Locate the cell with the specified text and output its [X, Y] center coordinate. 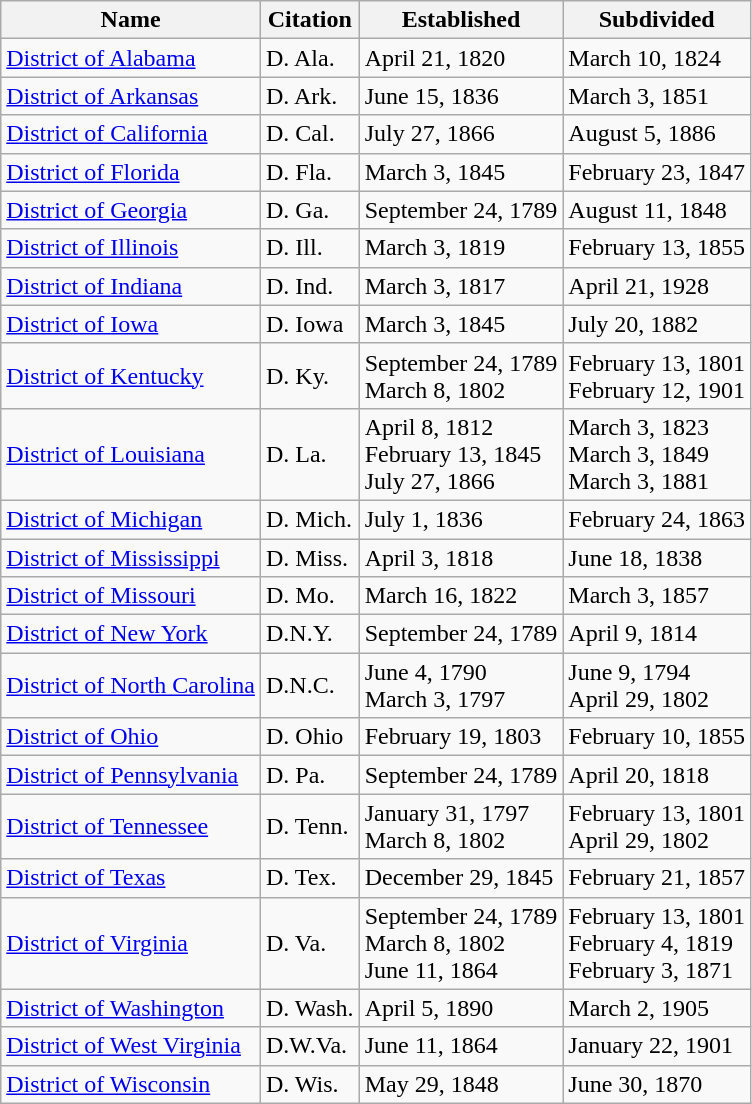
District of Missouri [131, 596]
D. Ill. [310, 248]
April 5, 1890 [461, 1008]
July 27, 1866 [461, 134]
Subdivided [657, 20]
February 13, 1801February 12, 1901 [657, 376]
February 24, 1863 [657, 519]
D. Ohio [310, 737]
February 19, 1803 [461, 737]
District of Mississippi [131, 557]
District of Virginia [131, 943]
D. Ind. [310, 286]
District of Michigan [131, 519]
District of Ohio [131, 737]
D. Ark. [310, 96]
District of Louisiana [131, 454]
February 21, 1857 [657, 878]
D. Mo. [310, 596]
D. Ky. [310, 376]
March 3, 1817 [461, 286]
D. Wash. [310, 1008]
June 18, 1838 [657, 557]
D.N.C. [310, 686]
June 11, 1864 [461, 1046]
August 5, 1886 [657, 134]
June 9, 1794April 29, 1802 [657, 686]
February 10, 1855 [657, 737]
March 3, 1857 [657, 596]
District of California [131, 134]
District of Illinois [131, 248]
April 8, 1812February 13, 1845July 27, 1866 [461, 454]
May 29, 1848 [461, 1084]
Name [131, 20]
February 13, 1801April 29, 1802 [657, 826]
District of Washington [131, 1008]
Citation [310, 20]
D. Ga. [310, 210]
District of Indiana [131, 286]
July 1, 1836 [461, 519]
D. Pa. [310, 775]
February 23, 1847 [657, 172]
December 29, 1845 [461, 878]
June 30, 1870 [657, 1084]
February 13, 1801February 4, 1819February 3, 1871 [657, 943]
District of Texas [131, 878]
D.N.Y. [310, 634]
July 20, 1882 [657, 324]
D. Mich. [310, 519]
June 15, 1836 [461, 96]
D. Va. [310, 943]
April 3, 1818 [461, 557]
March 3, 1823March 3, 1849March 3, 1881 [657, 454]
Established [461, 20]
District of Arkansas [131, 96]
District of Alabama [131, 58]
District of Tennessee [131, 826]
April 9, 1814 [657, 634]
April 20, 1818 [657, 775]
District of West Virginia [131, 1046]
D. Fla. [310, 172]
March 16, 1822 [461, 596]
April 21, 1820 [461, 58]
March 3, 1851 [657, 96]
District of Florida [131, 172]
D. Wis. [310, 1084]
District of Iowa [131, 324]
April 21, 1928 [657, 286]
D. La. [310, 454]
June 4, 1790March 3, 1797 [461, 686]
August 11, 1848 [657, 210]
March 10, 1824 [657, 58]
D. Tenn. [310, 826]
February 13, 1855 [657, 248]
D. Iowa [310, 324]
District of New York [131, 634]
January 31, 1797March 8, 1802 [461, 826]
District of North Carolina [131, 686]
September 24, 1789March 8, 1802 [461, 376]
September 24, 1789March 8, 1802June 11, 1864 [461, 943]
March 2, 1905 [657, 1008]
District of Georgia [131, 210]
District of Pennsylvania [131, 775]
D.W.Va. [310, 1046]
D. Cal. [310, 134]
January 22, 1901 [657, 1046]
D. Tex. [310, 878]
District of Kentucky [131, 376]
D. Miss. [310, 557]
D. Ala. [310, 58]
March 3, 1819 [461, 248]
District of Wisconsin [131, 1084]
